Determine the [X, Y] coordinate at the center of the cell enclosing the given text.  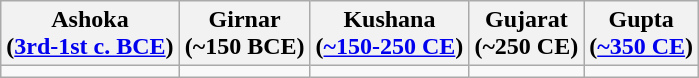
Gujarat(~250 CE) [526, 34]
Ashoka(3rd-1st c. BCE) [90, 34]
Kushana(~150-250 CE) [390, 34]
Gupta(~350 CE) [642, 34]
Girnar(~150 BCE) [244, 34]
